Provide the (x, y) coordinate of the cell's center where the given text is located.  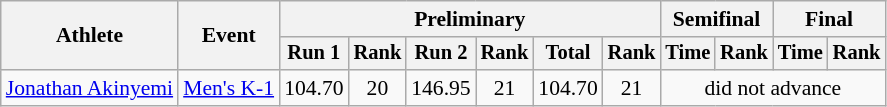
did not advance (772, 88)
Event (228, 36)
Athlete (90, 36)
Jonathan Akinyemi (90, 88)
Total (568, 54)
Men's K-1 (228, 88)
Run 1 (314, 54)
20 (378, 88)
Semifinal (716, 19)
Final (829, 19)
Run 2 (440, 54)
Preliminary (470, 19)
146.95 (440, 88)
